Search for the cell housing the specified text and yield its [X, Y] center coordinate. 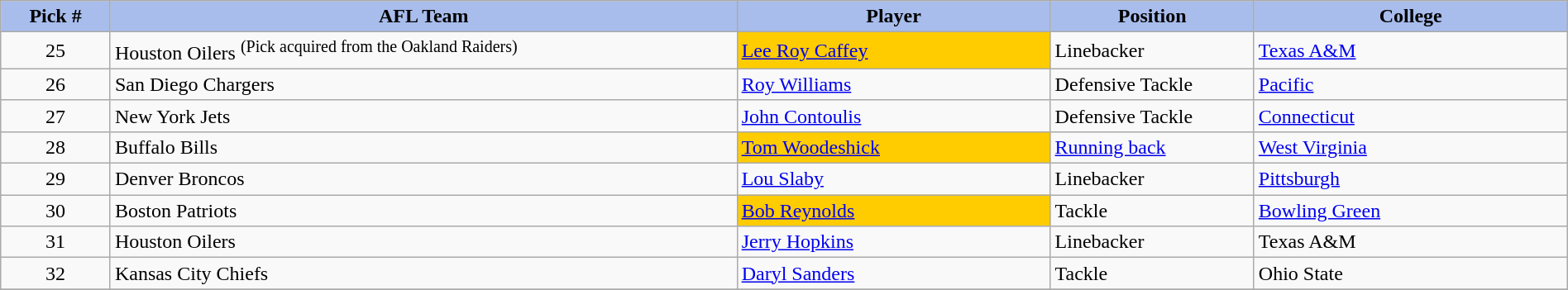
Bowling Green [1411, 211]
28 [56, 147]
Denver Broncos [423, 179]
26 [56, 84]
32 [56, 273]
Pittsburgh [1411, 179]
30 [56, 211]
31 [56, 242]
College [1411, 17]
AFL Team [423, 17]
Tom Woodeshick [893, 147]
San Diego Chargers [423, 84]
John Contoulis [893, 116]
Running back [1152, 147]
Houston Oilers (Pick acquired from the Oakland Raiders) [423, 51]
Ohio State [1411, 273]
Bob Reynolds [893, 211]
25 [56, 51]
Position [1152, 17]
West Virginia [1411, 147]
29 [56, 179]
Daryl Sanders [893, 273]
27 [56, 116]
Player [893, 17]
Lou Slaby [893, 179]
Boston Patriots [423, 211]
Buffalo Bills [423, 147]
New York Jets [423, 116]
Kansas City Chiefs [423, 273]
Houston Oilers [423, 242]
Jerry Hopkins [893, 242]
Pick # [56, 17]
Pacific [1411, 84]
Lee Roy Caffey [893, 51]
Connecticut [1411, 116]
Roy Williams [893, 84]
